Find where the given text appears and provide that cell's center as [x, y] coordinate. 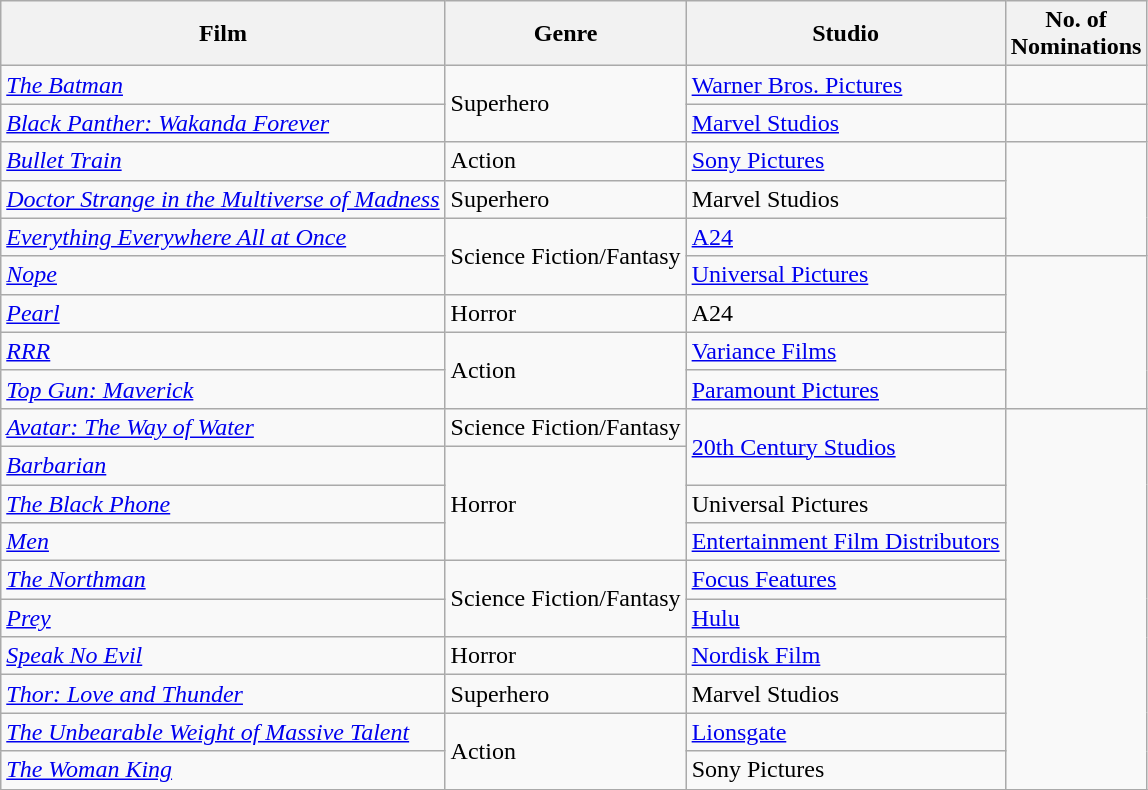
The Northman [223, 580]
Thor: Love and Thunder [223, 694]
20th Century Studios [846, 446]
Nordisk Film [846, 656]
Focus Features [846, 580]
Everything Everywhere All at Once [223, 237]
Barbarian [223, 465]
Variance Films [846, 351]
Pearl [223, 313]
Bullet Train [223, 161]
Paramount Pictures [846, 389]
Genre [566, 34]
The Black Phone [223, 503]
Entertainment Film Distributors [846, 542]
Speak No Evil [223, 656]
Top Gun: Maverick [223, 389]
No. ofNominations [1076, 34]
Doctor Strange in the Multiverse of Madness [223, 199]
RRR [223, 351]
Hulu [846, 618]
Warner Bros. Pictures [846, 85]
Avatar: The Way of Water [223, 427]
Men [223, 542]
The Woman King [223, 770]
Lionsgate [846, 732]
Film [223, 34]
Black Panther: Wakanda Forever [223, 123]
Nope [223, 275]
Studio [846, 34]
Prey [223, 618]
The Unbearable Weight of Massive Talent [223, 732]
The Batman [223, 85]
